Search for the cell housing the specified text and yield its [x, y] center coordinate. 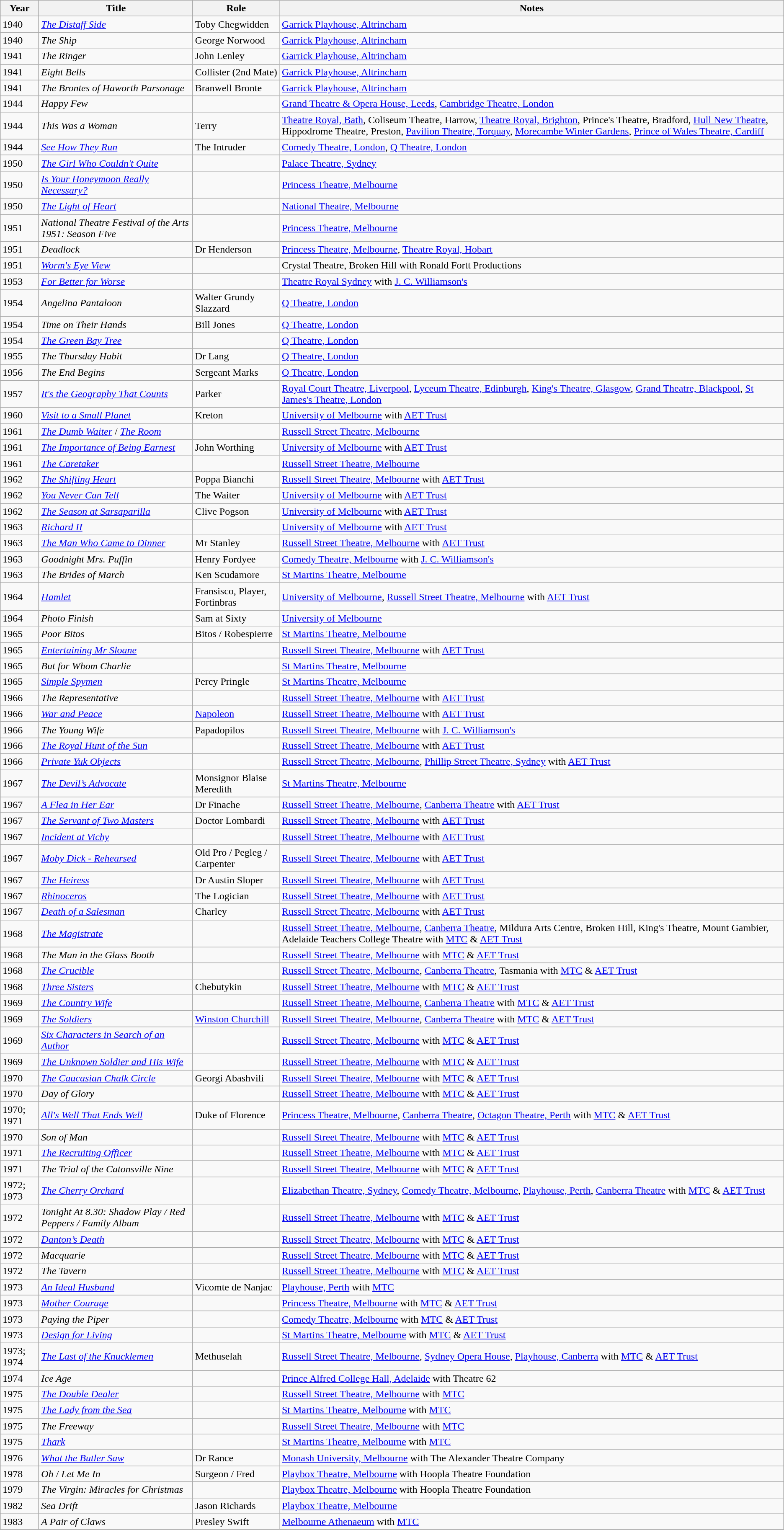
John Worthing [236, 447]
Simple Spymen [116, 682]
But for Whom Charlie [116, 666]
Princess Theatre, Melbourne with MTC & AET Trust [531, 1303]
The Distaff Side [116, 24]
1983 [20, 1522]
Thark [116, 1442]
The Shifting Heart [116, 479]
National Theatre, Melbourne [531, 206]
Oh / Let Me In [116, 1474]
1979 [20, 1490]
Henry Fordyee [236, 559]
The Green Bay Tree [116, 341]
Walter Grundy Slazzard [236, 303]
Toby Chegwidden [236, 24]
The Waiter [236, 495]
The Intruder [236, 147]
1953 [20, 281]
Day of Glory [116, 1094]
1972; 1973 [20, 1190]
Elizabethan Theatre, Sydney, Comedy Theatre, Melbourne, Playhouse, Perth, Canberra Theatre with MTC & AET Trust [531, 1190]
Georgi Abashvili [236, 1078]
Kreton [236, 415]
1956 [20, 372]
Playhouse, Perth with MTC [531, 1287]
Notes [531, 8]
Grand Theatre & Opera House, Leeds, Cambridge Theatre, London [531, 104]
Time on Their Hands [116, 325]
Palace Theatre, Sydney [531, 163]
Charley [236, 912]
War and Peace [116, 714]
1978 [20, 1474]
Doctor Lombardi [236, 821]
The Crucible [116, 971]
Visit to a Small Planet [116, 415]
Royal Court Theatre, Liverpool, Lyceum Theatre, Edinburgh, King's Theatre, Glasgow, Grand Theatre, Blackpool, St James's Theatre, London [531, 394]
The Ringer [116, 56]
Danton’s Death [116, 1239]
Dr Finache [236, 805]
Chebutykin [236, 987]
1982 [20, 1506]
St Martins Theatre, Melbourne with MTC & AET Trust [531, 1335]
Fransisco, Player, Fortinbras [236, 596]
Sam at Sixty [236, 618]
The Brontes of Haworth Parsonage [116, 88]
The Last of the Knucklemen [116, 1356]
The Man Who Came to Dinner [116, 543]
The Servant of Two Masters [116, 821]
Russell Street Theatre, Melbourne with J. C. Williamson's [531, 730]
The Thursday Habit [116, 356]
Design for Living [116, 1335]
An Ideal Husband [116, 1287]
Eight Bells [116, 72]
The Importance of Being Earnest [116, 447]
The Magistrate [116, 933]
The Light of Heart [116, 206]
Clive Pogson [236, 511]
The Heiress [116, 880]
Moby Dick - Rehearsed [116, 859]
Old Pro / Pegleg / Carpenter [236, 859]
Three Sisters [116, 987]
Ken Scudamore [236, 575]
Paying the Piper [116, 1319]
Terry [236, 126]
Princess Theatre, Melbourne, Theatre Royal, Hobart [531, 250]
Monash University, Melbourne with The Alexander Theatre Company [531, 1458]
Mother Courage [116, 1303]
George Norwood [236, 40]
The Ship [116, 40]
National Theatre Festival of the Arts 1951: Season Five [116, 228]
Incident at Vichy [116, 837]
Russell Street Theatre, Melbourne, Canberra Theatre with AET Trust [531, 805]
Mr Stanley [236, 543]
The Devil’s Advocate [116, 783]
Tonight At 8.30: Shadow Play / Red Peppers / Family Album [116, 1218]
1974 [20, 1378]
Vicomte de Nanjac [236, 1287]
1957 [20, 394]
Private Yuk Objects [116, 761]
Is Your Honeymoon Really Necessary? [116, 184]
Presley Swift [236, 1522]
The Man in the Glass Booth [116, 955]
Collister (2nd Mate) [236, 72]
Photo Finish [116, 618]
The Double Dealer [116, 1394]
Angelina Pantaloon [116, 303]
Sea Drift [116, 1506]
Napoleon [236, 714]
University of Melbourne, Russell Street Theatre, Melbourne with AET Trust [531, 596]
The Lady from the Sea [116, 1410]
Papadopilos [236, 730]
Dr Austin Sloper [236, 880]
Russell Street Theatre, Melbourne, Sydney Opera House, Playhouse, Canberra with MTC & AET Trust [531, 1356]
Theatre Royal Sydney with J. C. Williamson's [531, 281]
Methuselah [236, 1356]
University of Melbourne [531, 618]
Dr Lang [236, 356]
Melbourne Athenaeum with MTC [531, 1522]
Year [20, 8]
Bitos / Robespierre [236, 634]
Duke of Florence [236, 1116]
Comedy Theatre, Melbourne with J. C. Williamson's [531, 559]
Six Characters in Search of an Author [116, 1040]
See How They Run [116, 147]
Comedy Theatre, Melbourne with MTC & AET Trust [531, 1319]
1955 [20, 356]
John Lenley [236, 56]
A Pair of Claws [116, 1522]
The Cherry Orchard [116, 1190]
This Was a Woman [116, 126]
Goodnight Mrs. Puffin [116, 559]
The Trial of the Catonsville Nine [116, 1169]
1973; 1974 [20, 1356]
Son of Man [116, 1137]
The Freeway [116, 1426]
Death of a Salesman [116, 912]
You Never Can Tell [116, 495]
The Season at Sarsaparilla [116, 511]
Russell Street Theatre, Melbourne, Canberra Theatre, Tasmania with MTC & AET Trust [531, 971]
The Girl Who Couldn't Quite [116, 163]
Macquarie [116, 1255]
Sergeant Marks [236, 372]
Poppa Bianchi [236, 479]
1960 [20, 415]
All's Well That Ends Well [116, 1116]
The Tavern [116, 1271]
Deadlock [116, 250]
Dr Henderson [236, 250]
Prince Alfred College Hall, Adelaide with Theatre 62 [531, 1378]
Monsignor Blaise Meredith [236, 783]
Comedy Theatre, London, Q Theatre, London [531, 147]
Bill Jones [236, 325]
It's the Geography That Counts [116, 394]
Parker [236, 394]
The Logician [236, 896]
Playbox Theatre, Melbourne [531, 1506]
The Virgin: Miracles for Christmas [116, 1490]
Hamlet [116, 596]
Winston Churchill [236, 1019]
The Country Wife [116, 1003]
A Flea in Her Ear [116, 805]
Happy Few [116, 104]
The Recruiting Officer [116, 1153]
The Soldiers [116, 1019]
Title [116, 8]
The Representative [116, 698]
Entertaining Mr Sloane [116, 650]
Rhinoceros [116, 896]
The Caretaker [116, 463]
Role [236, 8]
Russell Street Theatre, Melbourne, Phillip Street Theatre, Sydney with AET Trust [531, 761]
For Better for Worse [116, 281]
Dr Rance [236, 1458]
1976 [20, 1458]
Princess Theatre, Melbourne, Canberra Theatre, Octagon Theatre, Perth with MTC & AET Trust [531, 1116]
The End Begins [116, 372]
The Young Wife [116, 730]
Poor Bitos [116, 634]
Richard II [116, 527]
What the Butler Saw [116, 1458]
The Brides of March [116, 575]
The Royal Hunt of the Sun [116, 746]
Crystal Theatre, Broken Hill with Ronald Fortt Productions [531, 266]
The Caucasian Chalk Circle [116, 1078]
Surgeon / Fred [236, 1474]
Ice Age [116, 1378]
Percy Pringle [236, 682]
1970; 1971 [20, 1116]
The Unknown Soldier and His Wife [116, 1062]
Jason Richards [236, 1506]
Worm's Eye View [116, 266]
Branwell Bronte [236, 88]
The Dumb Waiter / The Room [116, 431]
